Return (X, Y) of the center of cell containing provided text 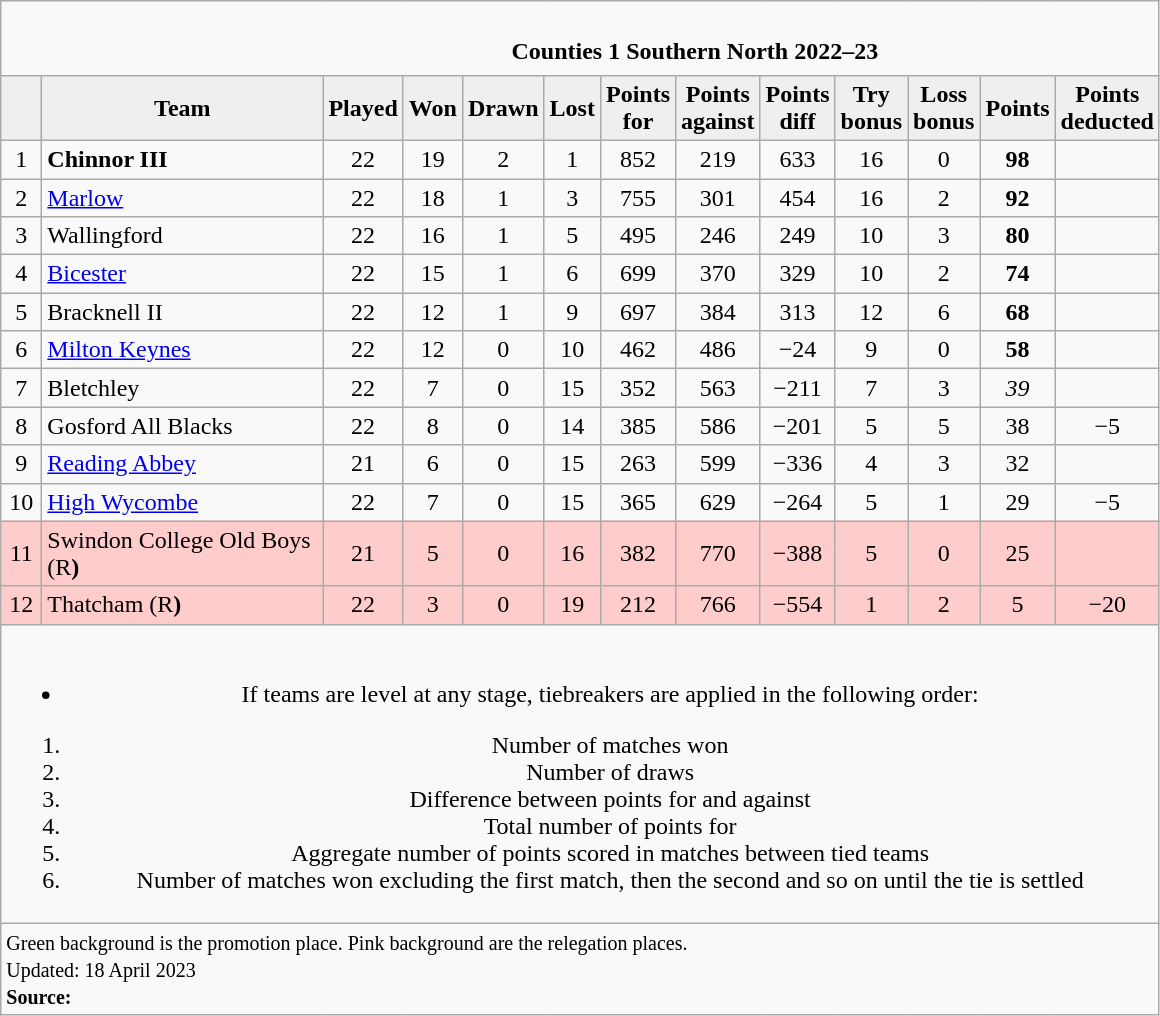
697 (638, 312)
−554 (798, 605)
370 (718, 274)
98 (1018, 159)
Points diff (798, 108)
Points against (718, 108)
68 (1018, 312)
212 (638, 605)
Played (363, 108)
38 (1018, 426)
Points (1018, 108)
Milton Keynes (182, 350)
219 (718, 159)
14 (572, 426)
495 (638, 236)
Marlow (182, 197)
699 (638, 274)
246 (718, 236)
Gosford All Blacks (182, 426)
Points for (638, 108)
770 (718, 554)
Bracknell II (182, 312)
74 (1018, 274)
−20 (1107, 605)
25 (1018, 554)
32 (1018, 464)
563 (718, 388)
586 (718, 426)
486 (718, 350)
−24 (798, 350)
599 (718, 464)
Won (432, 108)
Bicester (182, 274)
Thatcham (R) (182, 605)
92 (1018, 197)
Wallingford (182, 236)
384 (718, 312)
249 (798, 236)
Loss bonus (944, 108)
−264 (798, 502)
−336 (798, 464)
454 (798, 197)
Drawn (503, 108)
852 (638, 159)
11 (22, 554)
Bletchley (182, 388)
−211 (798, 388)
80 (1018, 236)
352 (638, 388)
Chinnor III (182, 159)
755 (638, 197)
Points deducted (1107, 108)
Green background is the promotion place. Pink background are the relegation places.Updated: 18 April 2023 Source: (580, 969)
58 (1018, 350)
382 (638, 554)
629 (718, 502)
−388 (798, 554)
39 (1018, 388)
−201 (798, 426)
365 (638, 502)
329 (798, 274)
633 (798, 159)
Try bonus (871, 108)
Team (182, 108)
263 (638, 464)
385 (638, 426)
301 (718, 197)
766 (718, 605)
462 (638, 350)
313 (798, 312)
29 (1018, 502)
Lost (572, 108)
High Wycombe (182, 502)
Reading Abbey (182, 464)
Swindon College Old Boys (R) (182, 554)
18 (432, 197)
